Locate the cell with the specified text and output its (x, y) center coordinate. 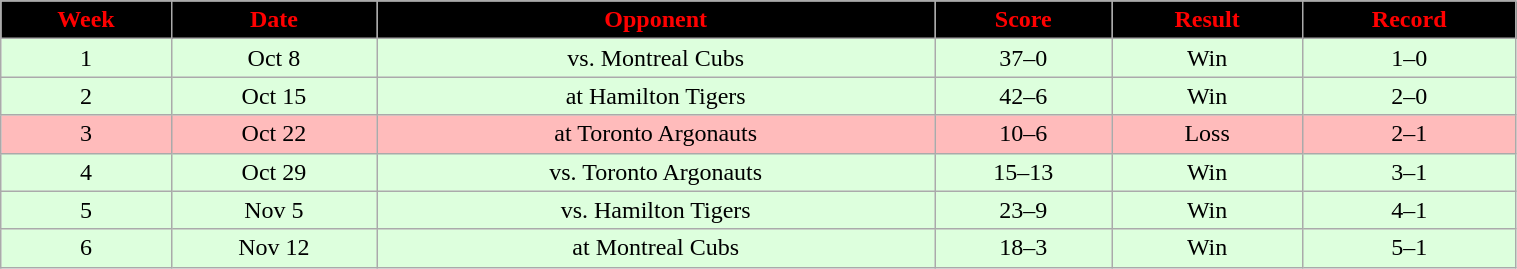
Nov 5 (274, 210)
vs. Toronto Argonauts (656, 172)
6 (86, 248)
Oct 29 (274, 172)
5 (86, 210)
3 (86, 134)
Result (1207, 20)
vs. Montreal Cubs (656, 58)
Opponent (656, 20)
Score (1024, 20)
5–1 (1409, 248)
1 (86, 58)
at Hamilton Tigers (656, 96)
37–0 (1024, 58)
2 (86, 96)
Date (274, 20)
Oct 15 (274, 96)
Loss (1207, 134)
vs. Hamilton Tigers (656, 210)
1–0 (1409, 58)
18–3 (1024, 248)
Week (86, 20)
Oct 22 (274, 134)
at Montreal Cubs (656, 248)
4 (86, 172)
2–0 (1409, 96)
at Toronto Argonauts (656, 134)
23–9 (1024, 210)
42–6 (1024, 96)
Nov 12 (274, 248)
3–1 (1409, 172)
Record (1409, 20)
2–1 (1409, 134)
15–13 (1024, 172)
Oct 8 (274, 58)
4–1 (1409, 210)
10–6 (1024, 134)
